Identify which cell holds the provided text, then report its (X, Y) central coordinate. 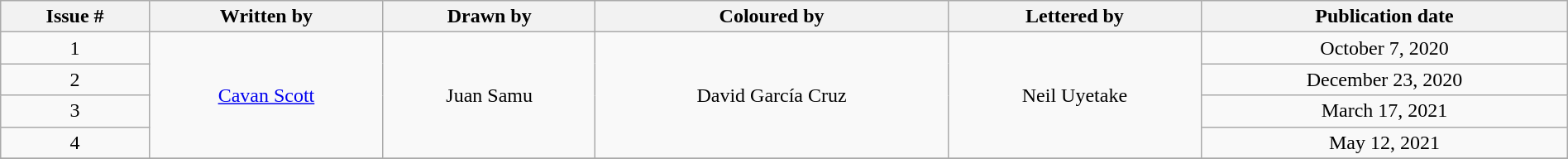
1 (75, 48)
October 7, 2020 (1384, 48)
Issue # (75, 17)
Lettered by (1075, 17)
David García Cruz (772, 95)
Coloured by (772, 17)
Juan Samu (489, 95)
2 (75, 79)
Neil Uyetake (1075, 95)
Written by (266, 17)
Drawn by (489, 17)
May 12, 2021 (1384, 142)
3 (75, 111)
March 17, 2021 (1384, 111)
Cavan Scott (266, 95)
Publication date (1384, 17)
4 (75, 142)
December 23, 2020 (1384, 79)
